Find where the given text appears and provide that cell's center as [x, y] coordinate. 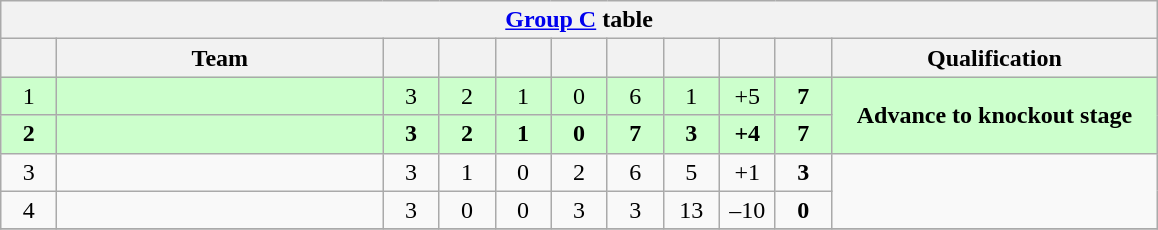
5 [691, 172]
Qualification [994, 58]
+1 [747, 172]
+4 [747, 134]
Team [220, 58]
–10 [747, 210]
Advance to knockout stage [994, 115]
Group C table [580, 20]
13 [691, 210]
4 [29, 210]
+5 [747, 96]
